Provide the (X, Y) coordinate of the cell's center where the given text is located.  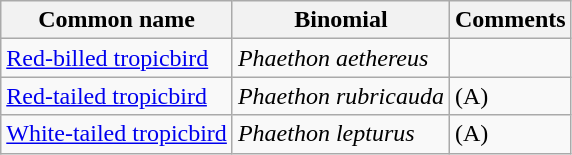
Common name (117, 20)
Comments (510, 20)
Phaethon rubricauda (340, 96)
Phaethon aethereus (340, 58)
Red-tailed tropicbird (117, 96)
Red-billed tropicbird (117, 58)
White-tailed tropicbird (117, 134)
Binomial (340, 20)
Phaethon lepturus (340, 134)
